Provide the [X, Y] coordinate of the cell's center where the given text is located.  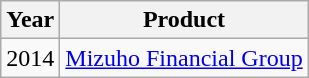
2014 [30, 58]
Mizuho Financial Group [184, 58]
Year [30, 20]
Product [184, 20]
